Pinpoint the cell where the given text exists, returning its (x, y) midpoint coordinate. 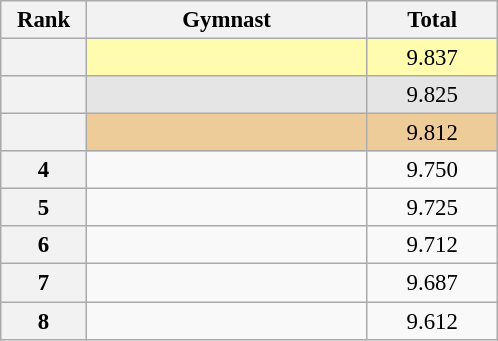
5 (44, 208)
9.750 (432, 170)
9.712 (432, 245)
9.812 (432, 133)
6 (44, 245)
9.612 (432, 321)
9.825 (432, 95)
4 (44, 170)
8 (44, 321)
7 (44, 283)
Rank (44, 20)
Total (432, 20)
9.687 (432, 283)
Gymnast (226, 20)
9.837 (432, 58)
9.725 (432, 208)
